Locate the cell with the specified text and output its (X, Y) center coordinate. 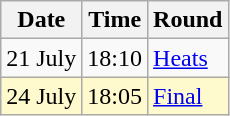
Heats (188, 58)
18:05 (115, 96)
Time (115, 20)
Round (188, 20)
18:10 (115, 58)
24 July (42, 96)
Date (42, 20)
21 July (42, 58)
Final (188, 96)
